Return the [x, y] coordinate for the center point of the cell that contains the specified text.  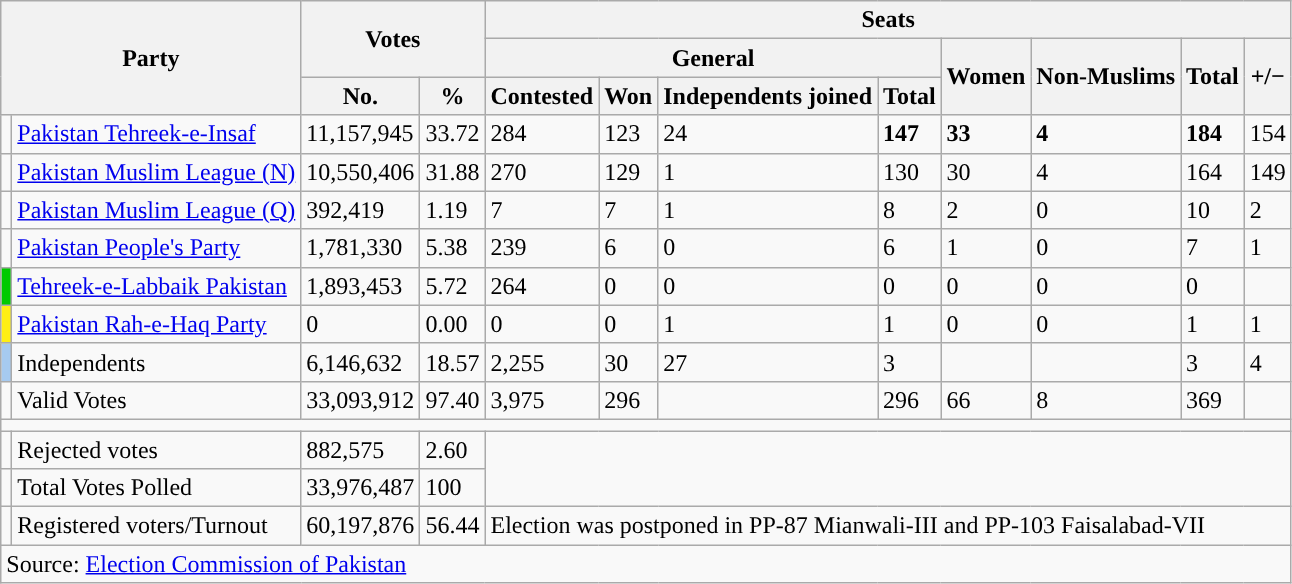
2,255 [542, 362]
No. [360, 96]
149 [1268, 172]
11,157,945 [360, 134]
24 [768, 134]
1,781,330 [360, 248]
Source: Election Commission of Pakistan [646, 564]
239 [542, 248]
264 [542, 286]
Rejected votes [156, 449]
369 [1213, 400]
882,575 [360, 449]
Seats [888, 20]
33 [986, 134]
Independents joined [768, 96]
392,419 [360, 210]
Contested [542, 96]
Registered voters/Turnout [156, 526]
1.19 [452, 210]
154 [1268, 134]
Pakistan Muslim League (Q) [156, 210]
Pakistan People's Party [156, 248]
33,976,487 [360, 488]
2.60 [452, 449]
130 [910, 172]
Independents [156, 362]
Tehreek-e-Labbaik Pakistan [156, 286]
Total Votes Polled [156, 488]
Won [628, 96]
5.72 [452, 286]
Pakistan Muslim League (N) [156, 172]
66 [986, 400]
10 [1213, 210]
5.38 [452, 248]
33,093,912 [360, 400]
10,550,406 [360, 172]
Women [986, 77]
60,197,876 [360, 526]
18.57 [452, 362]
Pakistan Tehreek-e-Insaf [156, 134]
27 [768, 362]
56.44 [452, 526]
+/− [1268, 77]
3,975 [542, 400]
164 [1213, 172]
31.88 [452, 172]
Votes [393, 39]
129 [628, 172]
General [713, 58]
0.00 [452, 324]
1,893,453 [360, 286]
Non-Muslims [1106, 77]
100 [452, 488]
184 [1213, 134]
% [452, 96]
Election was postponed in PP-87 Mianwali-III and PP-103 Faisalabad-VII [888, 526]
6,146,632 [360, 362]
284 [542, 134]
97.40 [452, 400]
270 [542, 172]
33.72 [452, 134]
Party [151, 58]
147 [910, 134]
Pakistan Rah-e-Haq Party [156, 324]
123 [628, 134]
Valid Votes [156, 400]
